Pinpoint the cell where the given text exists, returning its (X, Y) midpoint coordinate. 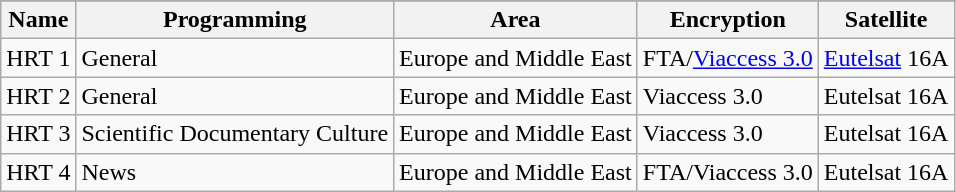
Scientific Documentary Culture (235, 134)
News (235, 172)
HRT 2 (38, 96)
Area (516, 20)
Satellite (886, 20)
Programming (235, 20)
Name (38, 20)
HRT 3 (38, 134)
HRT 4 (38, 172)
Encryption (728, 20)
HRT 1 (38, 58)
